Output the [x, y] coordinate of the center of the cell containing the given text.  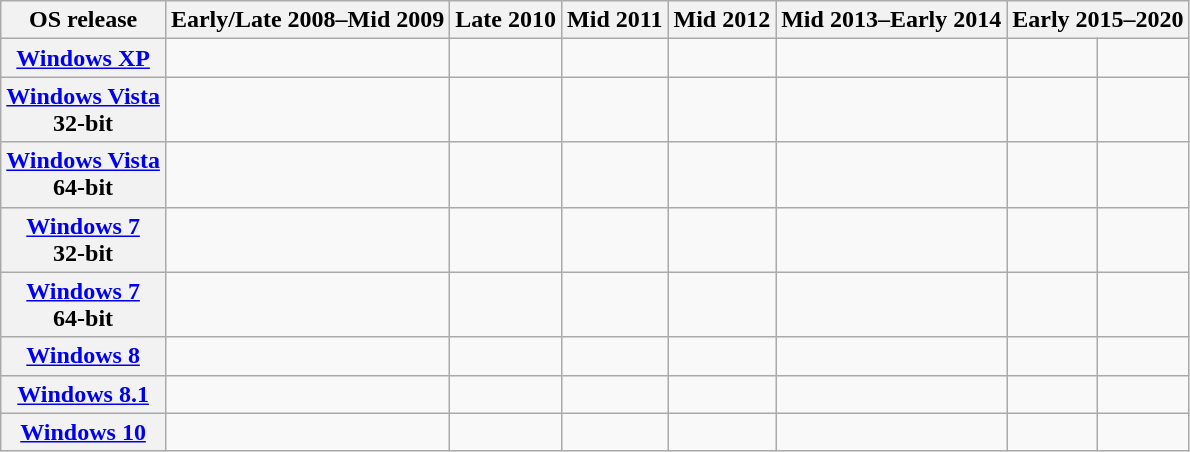
Mid 2012 [722, 20]
Late 2010 [506, 20]
Windows 10 [84, 432]
Windows XP [84, 58]
OS release [84, 20]
Windows 8 [84, 356]
Mid 2011 [615, 20]
Windows Vista32-bit [84, 110]
Windows 8.1 [84, 394]
Windows 764-bit [84, 304]
Windows Vista64-bit [84, 174]
Windows 732-bit [84, 240]
Early/Late 2008–Mid 2009 [307, 20]
Early 2015–2020 [1098, 20]
Mid 2013–Early 2014 [892, 20]
